Return [x, y] of the center of cell containing provided text 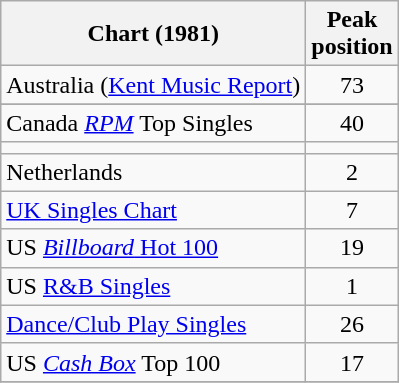
17 [352, 362]
19 [352, 248]
Chart (1981) [154, 34]
US R&B Singles [154, 286]
Australia (Kent Music Report) [154, 85]
UK Singles Chart [154, 210]
7 [352, 210]
1 [352, 286]
26 [352, 324]
73 [352, 85]
Dance/Club Play Singles [154, 324]
Peakposition [352, 34]
40 [352, 123]
US Cash Box Top 100 [154, 362]
US Billboard Hot 100 [154, 248]
2 [352, 172]
Netherlands [154, 172]
Canada RPM Top Singles [154, 123]
